From the cell containing the given text, extract its center point as [x, y] coordinate. 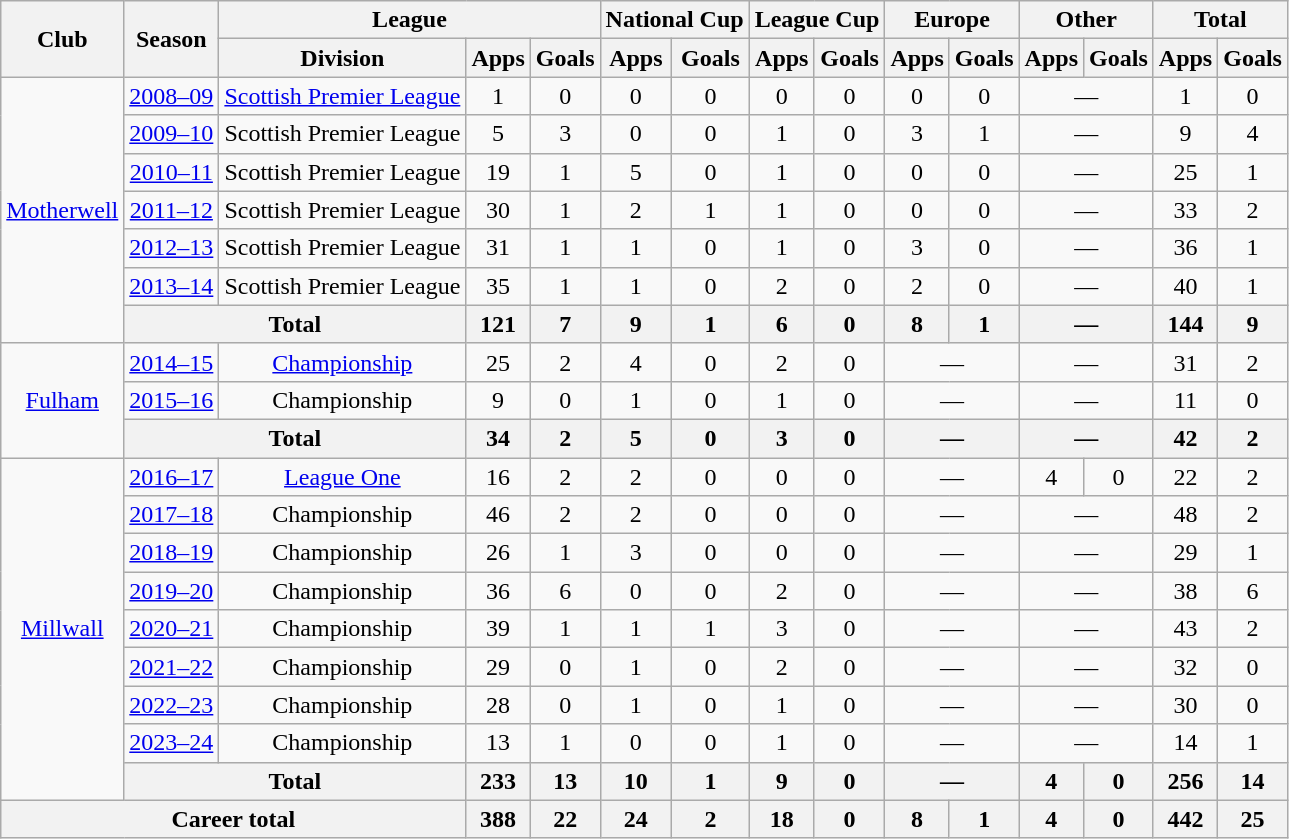
144 [1185, 324]
2020–21 [172, 629]
Europe [952, 20]
26 [498, 553]
Club [62, 39]
40 [1185, 286]
Division [342, 58]
442 [1185, 819]
11 [1185, 400]
League Cup [817, 20]
Fulham [62, 400]
Millwall [62, 630]
League [410, 20]
2022–23 [172, 705]
19 [498, 172]
32 [1185, 667]
24 [636, 819]
18 [782, 819]
39 [498, 629]
Other [1086, 20]
46 [498, 515]
2010–11 [172, 172]
League One [342, 477]
121 [498, 324]
2008–09 [172, 96]
2014–15 [172, 362]
2018–19 [172, 553]
256 [1185, 781]
38 [1185, 591]
2017–18 [172, 515]
42 [1185, 438]
Season [172, 39]
48 [1185, 515]
Motherwell [62, 210]
2015–16 [172, 400]
233 [498, 781]
43 [1185, 629]
16 [498, 477]
33 [1185, 210]
2009–10 [172, 134]
7 [565, 324]
2021–22 [172, 667]
National Cup [674, 20]
2012–13 [172, 248]
10 [636, 781]
2023–24 [172, 743]
2011–12 [172, 210]
2019–20 [172, 591]
34 [498, 438]
28 [498, 705]
Career total [234, 819]
388 [498, 819]
35 [498, 286]
2013–14 [172, 286]
2016–17 [172, 477]
